Search for the cell housing the specified text and yield its (X, Y) center coordinate. 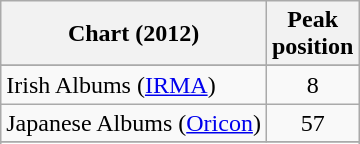
Irish Albums (IRMA) (134, 85)
8 (312, 85)
Peakposition (312, 34)
Japanese Albums (Oricon) (134, 123)
57 (312, 123)
Chart (2012) (134, 34)
